For the text-containing cell, return its midpoint in [X, Y] coordinate format. 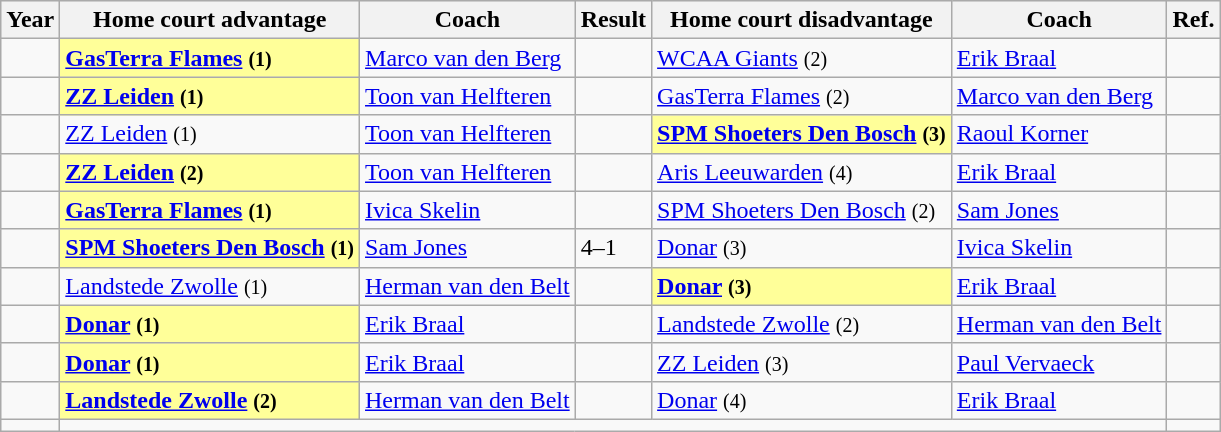
Raoul Korner [1059, 134]
SPM Shoeters Den Bosch (1) [210, 248]
Donar (4) [802, 400]
SPM Shoeters Den Bosch (3) [802, 134]
Home court disadvantage [802, 20]
Aris Leeuwarden (4) [802, 172]
Paul Vervaeck [1059, 362]
Result [613, 20]
Home court advantage [210, 20]
SPM Shoeters Den Bosch (2) [802, 210]
WCAA Giants (2) [802, 58]
ZZ Leiden (2) [210, 172]
Landstede Zwolle (1) [210, 286]
GasTerra Flames (2) [802, 96]
Ref. [1194, 20]
ZZ Leiden (3) [802, 362]
4–1 [613, 248]
Year [30, 20]
